From the cell containing the given text, extract its center point as (X, Y) coordinate. 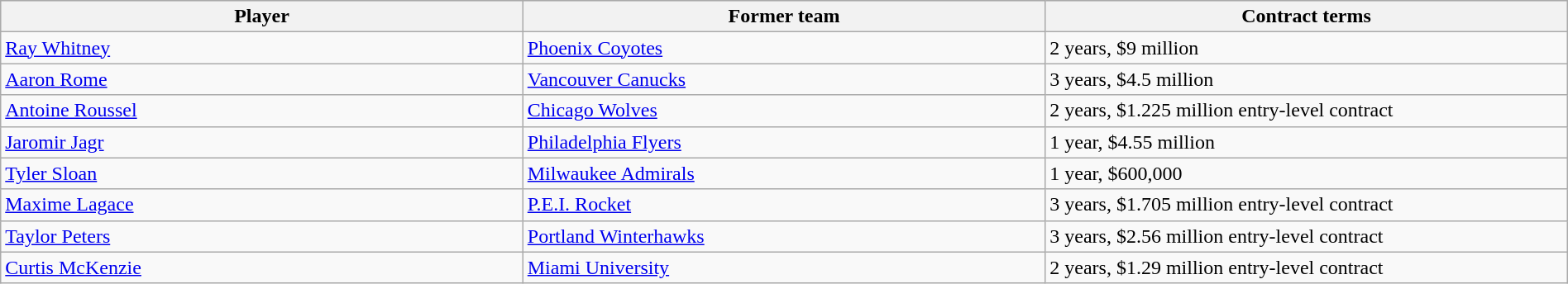
3 years, $1.705 million entry-level contract (1307, 205)
2 years, $9 million (1307, 48)
Curtis McKenzie (262, 267)
1 year, $4.55 million (1307, 142)
1 year, $600,000 (1307, 173)
2 years, $1.225 million entry-level contract (1307, 111)
Philadelphia Flyers (784, 142)
Milwaukee Admirals (784, 173)
Ray Whitney (262, 48)
Tyler Sloan (262, 173)
Antoine Roussel (262, 111)
Vancouver Canucks (784, 79)
Phoenix Coyotes (784, 48)
P.E.I. Rocket (784, 205)
Aaron Rome (262, 79)
Contract terms (1307, 17)
2 years, $1.29 million entry-level contract (1307, 267)
Chicago Wolves (784, 111)
Player (262, 17)
3 years, $2.56 million entry-level contract (1307, 236)
Portland Winterhawks (784, 236)
3 years, $4.5 million (1307, 79)
Maxime Lagace (262, 205)
Former team (784, 17)
Taylor Peters (262, 236)
Jaromir Jagr (262, 142)
Miami University (784, 267)
